Pinpoint the cell where the given text exists, returning its (x, y) midpoint coordinate. 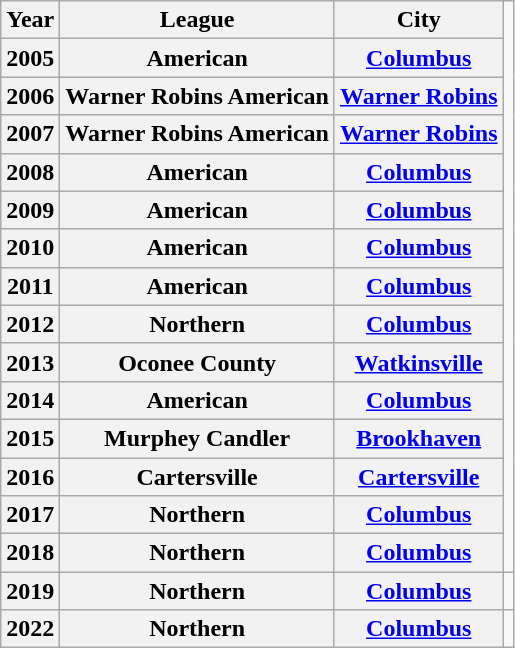
2009 (30, 210)
Brookhaven (418, 438)
Watkinsville (418, 362)
2013 (30, 362)
2007 (30, 134)
2011 (30, 286)
2019 (30, 591)
2016 (30, 477)
2008 (30, 172)
2006 (30, 96)
2017 (30, 515)
2022 (30, 629)
2010 (30, 248)
2014 (30, 400)
City (418, 20)
Murphey Candler (198, 438)
Oconee County (198, 362)
2018 (30, 553)
2015 (30, 438)
2005 (30, 58)
Year (30, 20)
League (198, 20)
2012 (30, 324)
